Capture the cell that displays the provided text and extract its [x, y] central coordinate. 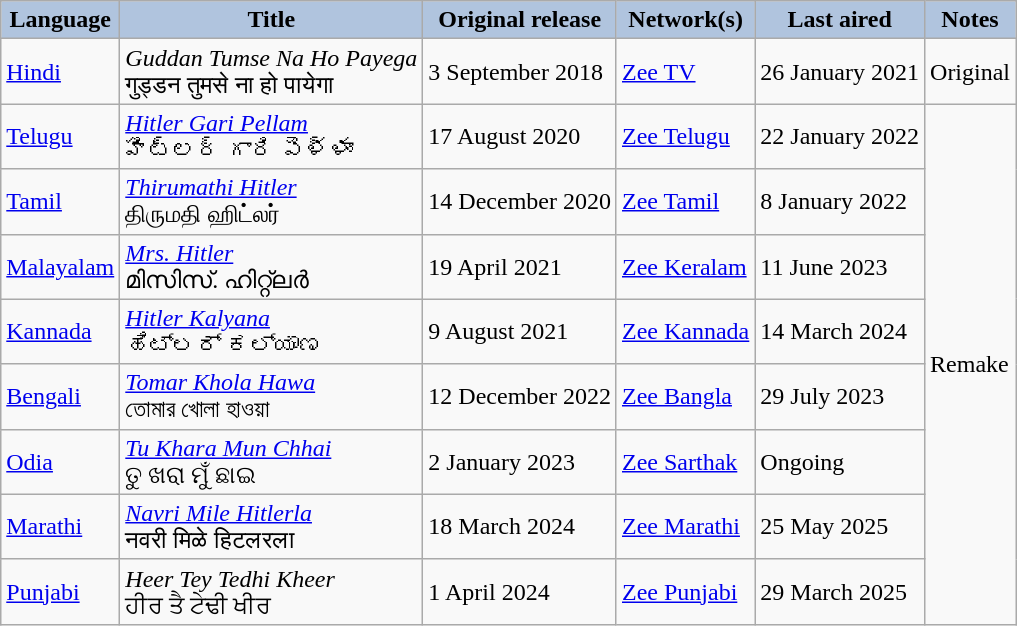
19 April 2021 [520, 266]
Zee Marathi [685, 526]
Zee Telugu [685, 136]
Telugu [60, 136]
29 March 2025 [840, 592]
2 January 2023 [520, 462]
25 May 2025 [840, 526]
Tu Khara Mun Chhai ତୁ ଖରା ମୁଁ ଛାଇ [272, 462]
Zee Tamil [685, 202]
14 December 2020 [520, 202]
Zee Kannada [685, 332]
Remake [970, 364]
14 March 2024 [840, 332]
1 April 2024 [520, 592]
Thirumathi Hitler திருமதி ஹிட்லர் [272, 202]
Language [60, 20]
Zee Punjabi [685, 592]
Zee TV [685, 72]
3 September 2018 [520, 72]
Marathi [60, 526]
Title [272, 20]
26 January 2021 [840, 72]
Original [970, 72]
29 July 2023 [840, 396]
Original release [520, 20]
Kannada [60, 332]
Tomar Khola Hawa তোমার খোলা হাওয়া [272, 396]
Notes [970, 20]
Network(s) [685, 20]
Zee Bangla [685, 396]
8 January 2022 [840, 202]
9 August 2021 [520, 332]
Odia [60, 462]
18 March 2024 [520, 526]
Zee Keralam [685, 266]
Last aired [840, 20]
Malayalam [60, 266]
11 June 2023 [840, 266]
Hindi [60, 72]
Tamil [60, 202]
22 January 2022 [840, 136]
Mrs. Hitler മിസിസ്. ഹിറ്റ്ലർ [272, 266]
Navri Mile Hitlerla नवरी मिळे हिटलरला [272, 526]
Hitler Kalyana ಹಿಟ್ಲರ್ ಕಲ್ಯಾಣ [272, 332]
Punjabi [60, 592]
Heer Tey Tedhi Kheer ਹੀਰ ਤੈ ਟੇਢੀ ਖੀਰ [272, 592]
17 August 2020 [520, 136]
Zee Sarthak [685, 462]
12 December 2022 [520, 396]
Ongoing [840, 462]
Guddan Tumse Na Ho Payega गुड्डन तुमसे ना हो पायेगा [272, 72]
Hitler Gari Pellam హిట్లర్ గారి పెళ్ళాం [272, 136]
Bengali [60, 396]
